Search for the cell housing the specified text and yield its (X, Y) center coordinate. 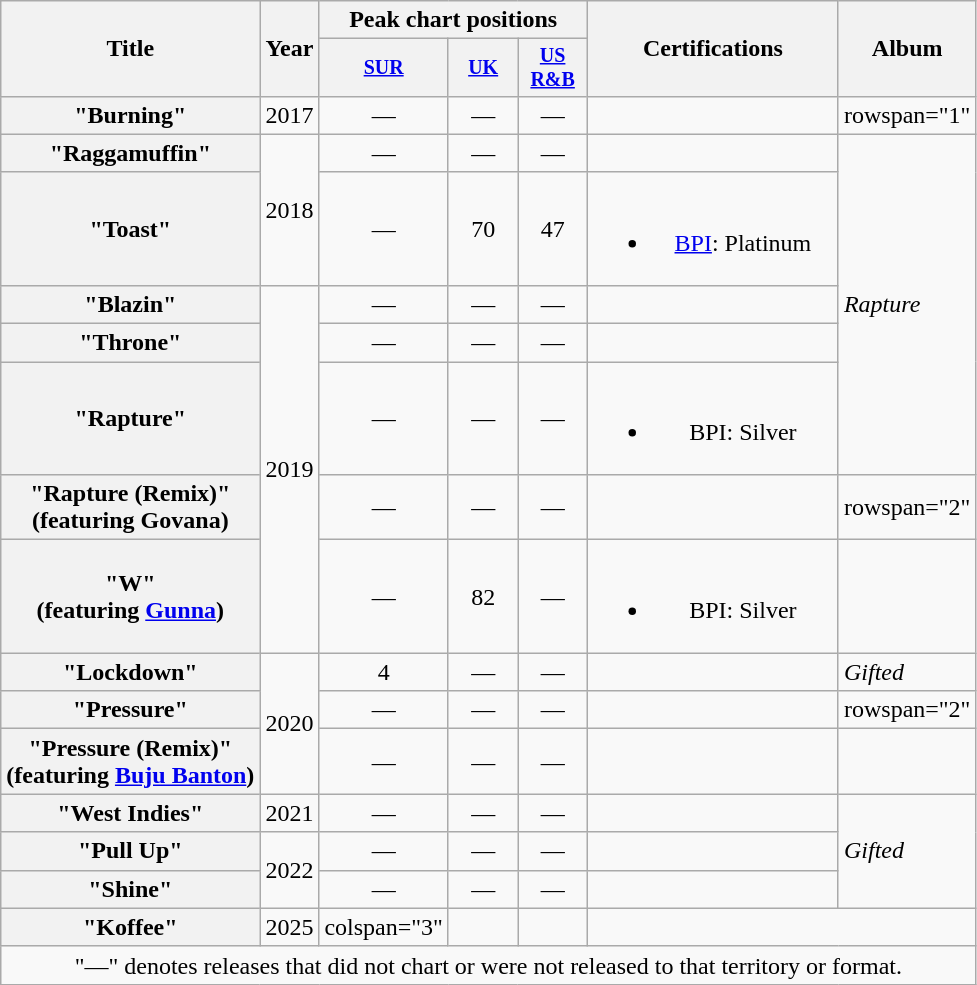
"Pressure (Remix)"(featuring Buju Banton) (130, 762)
BPI: Platinum (712, 228)
"Toast" (130, 228)
Year (290, 49)
"Rapture (Remix)"(featuring Govana) (130, 508)
4 (384, 672)
"West Indies" (130, 813)
Rapture (907, 304)
"Raggamuffin" (130, 153)
rowspan="1" (907, 115)
2018 (290, 210)
2022 (290, 870)
70 (482, 228)
"Blazin" (130, 304)
2021 (290, 813)
Certifications (712, 49)
US R&B (552, 68)
82 (482, 596)
2017 (290, 115)
SUR (384, 68)
2019 (290, 468)
"Rapture" (130, 418)
2020 (290, 724)
"W"(featuring Gunna) (130, 596)
"—" denotes releases that did not chart or were not released to that territory or format. (488, 965)
"Throne" (130, 343)
Album (907, 49)
2025 (290, 927)
Peak chart positions (453, 20)
UK (482, 68)
"Koffee" (130, 927)
"Pressure" (130, 710)
"Shine" (130, 889)
colspan="3" (384, 927)
47 (552, 228)
"Lockdown" (130, 672)
Title (130, 49)
"Pull Up" (130, 851)
"Burning" (130, 115)
